Detect which cell encompasses the target text, then output its (x, y) center coordinate. 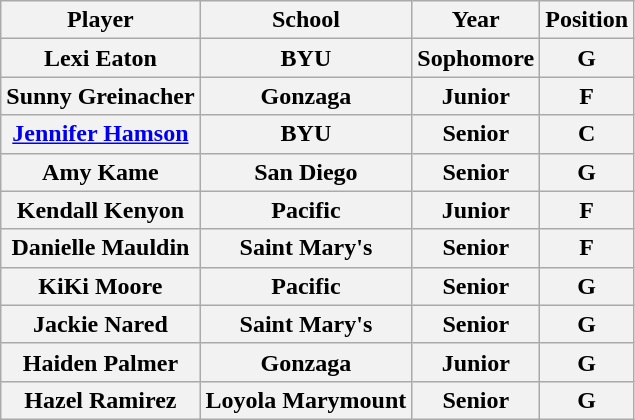
Player (100, 20)
KiKi Moore (100, 286)
C (587, 134)
Sunny Greinacher (100, 96)
Jennifer Hamson (100, 134)
Hazel Ramirez (100, 400)
San Diego (306, 172)
Haiden Palmer (100, 362)
Loyola Marymount (306, 400)
Amy Kame (100, 172)
Lexi Eaton (100, 58)
Year (476, 20)
Jackie Nared (100, 324)
School (306, 20)
Sophomore (476, 58)
Danielle Mauldin (100, 248)
Position (587, 20)
Kendall Kenyon (100, 210)
